Return [X, Y] of the center of cell containing provided text 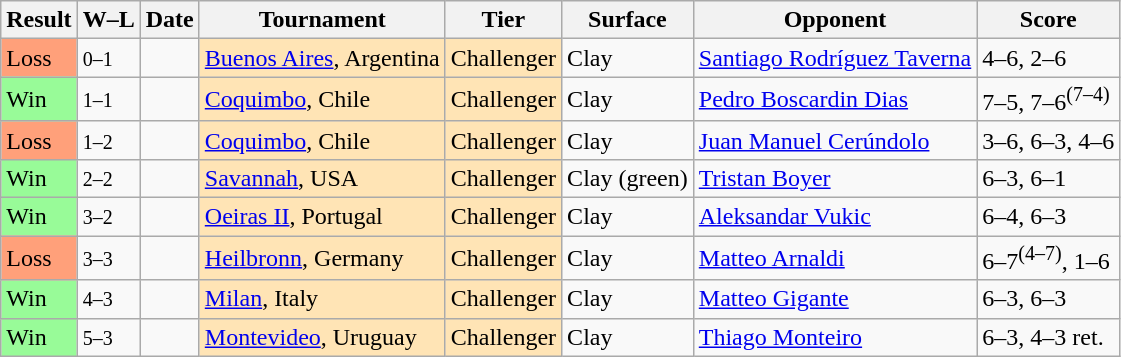
3–2 [108, 217]
Clay (green) [628, 178]
Santiago Rodríguez Taverna [835, 58]
Montevideo, Uruguay [322, 337]
Matteo Arnaldi [835, 258]
4–3 [108, 299]
W–L [108, 20]
Score [1048, 20]
Oeiras II, Portugal [322, 217]
Matteo Gigante [835, 299]
Tristan Boyer [835, 178]
6–7(4–7), 1–6 [1048, 258]
0–1 [108, 58]
Tier [503, 20]
Date [170, 20]
6–3, 4–3 ret. [1048, 337]
6–3, 6–1 [1048, 178]
Aleksandar Vukic [835, 217]
6–3, 6–3 [1048, 299]
6–4, 6–3 [1048, 217]
Surface [628, 20]
Tournament [322, 20]
1–1 [108, 100]
3–3 [108, 258]
7–5, 7–6(7–4) [1048, 100]
Juan Manuel Cerúndolo [835, 140]
2–2 [108, 178]
Savannah, USA [322, 178]
Buenos Aires, Argentina [322, 58]
Thiago Monteiro [835, 337]
1–2 [108, 140]
Heilbronn, Germany [322, 258]
Opponent [835, 20]
5–3 [108, 337]
Result [39, 20]
Pedro Boscardin Dias [835, 100]
4–6, 2–6 [1048, 58]
Milan, Italy [322, 299]
3–6, 6–3, 4–6 [1048, 140]
